Return the (X, Y) coordinate for the center point of the cell that contains the specified text.  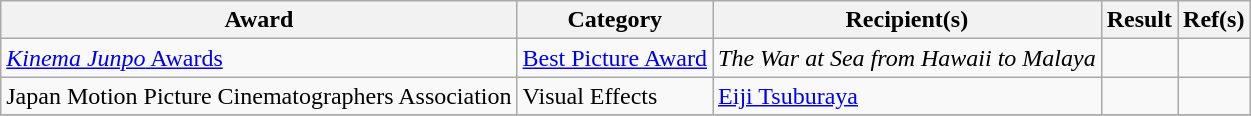
Eiji Tsuburaya (908, 96)
Category (614, 20)
Best Picture Award (614, 58)
The War at Sea from Hawaii to Malaya (908, 58)
Visual Effects (614, 96)
Recipient(s) (908, 20)
Kinema Junpo Awards (259, 58)
Result (1139, 20)
Award (259, 20)
Ref(s) (1214, 20)
Japan Motion Picture Cinematographers Association (259, 96)
